Find where the given text appears and provide that cell's center as (x, y) coordinate. 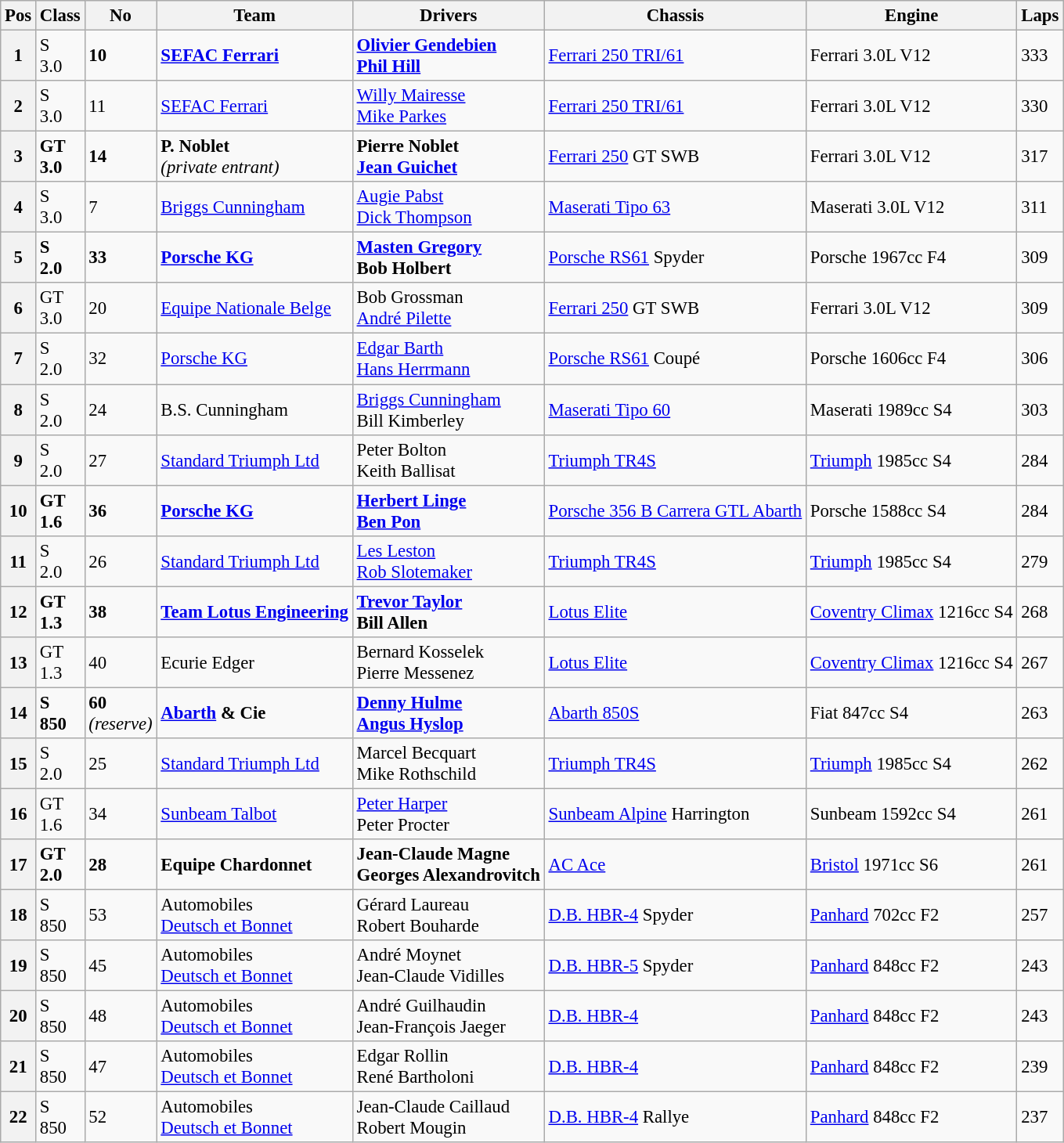
40 (121, 662)
Maserati 1989cc S4 (911, 410)
Olivier Gendebien Phil Hill (448, 56)
9 (19, 460)
24 (121, 410)
267 (1040, 662)
4 (19, 207)
311 (1040, 207)
22 (19, 1118)
Laps (1040, 16)
Jean-Claude Magne Georges Alexandrovitch (448, 864)
306 (1040, 359)
52 (121, 1118)
1 (19, 56)
Porsche RS61 Spyder (675, 258)
Team Lotus Engineering (254, 612)
27 (121, 460)
47 (121, 1066)
15 (19, 764)
262 (1040, 764)
Maserati Tipo 63 (675, 207)
D.B. HBR-5 Spyder (675, 966)
26 (121, 561)
Engine (911, 16)
12 (19, 612)
Denny Hulme Angus Hyslop (448, 712)
Equipe Chardonnet (254, 864)
60(reserve) (121, 712)
Les Leston Rob Slotemaker (448, 561)
B.S. Cunningham (254, 410)
Porsche 1588cc S4 (911, 510)
André Guilhaudin Jean-François Jaeger (448, 1016)
333 (1040, 56)
279 (1040, 561)
8 (19, 410)
Masten Gregory Bob Holbert (448, 258)
317 (1040, 157)
D.B. HBR-4 Rallye (675, 1118)
19 (19, 966)
Team (254, 16)
Class (61, 16)
AC Ace (675, 864)
36 (121, 510)
303 (1040, 410)
13 (19, 662)
Bristol 1971cc S6 (911, 864)
Porsche 1606cc F4 (911, 359)
Fiat 847cc S4 (911, 712)
Drivers (448, 16)
Maserati Tipo 60 (675, 410)
Edgar Barth Hans Herrmann (448, 359)
16 (19, 814)
Abarth 850S (675, 712)
17 (19, 864)
38 (121, 612)
Briggs Cunningham Bill Kimberley (448, 410)
Abarth & Cie (254, 712)
Ecurie Edger (254, 662)
Jean-Claude Caillaud Robert Mougin (448, 1118)
32 (121, 359)
5 (19, 258)
Pierre Noblet Jean Guichet (448, 157)
Trevor Taylor Bill Allen (448, 612)
André Moynet Jean-Claude Vidilles (448, 966)
Sunbeam Alpine Harrington (675, 814)
D.B. HBR-4 Spyder (675, 916)
Porsche RS61 Coupé (675, 359)
6 (19, 308)
53 (121, 916)
GT2.0 (61, 864)
18 (19, 916)
Gérard Laureau Robert Bouharde (448, 916)
34 (121, 814)
Maserati 3.0L V12 (911, 207)
P. Noblet(private entrant) (254, 157)
Pos (19, 16)
257 (1040, 916)
Marcel Becquart Mike Rothschild (448, 764)
330 (1040, 106)
263 (1040, 712)
Bob Grossman André Pilette (448, 308)
28 (121, 864)
237 (1040, 1118)
45 (121, 966)
Edgar Rollin René Bartholoni (448, 1066)
33 (121, 258)
Panhard 702cc F2 (911, 916)
Augie Pabst Dick Thompson (448, 207)
Bernard Kosselek Pierre Messenez (448, 662)
239 (1040, 1066)
No (121, 16)
Equipe Nationale Belge (254, 308)
Briggs Cunningham (254, 207)
Porsche 356 B Carrera GTL Abarth (675, 510)
Willy Mairesse Mike Parkes (448, 106)
2 (19, 106)
268 (1040, 612)
25 (121, 764)
Porsche 1967cc F4 (911, 258)
Sunbeam 1592cc S4 (911, 814)
Sunbeam Talbot (254, 814)
Herbert Linge Ben Pon (448, 510)
Peter Bolton Keith Ballisat (448, 460)
3 (19, 157)
21 (19, 1066)
48 (121, 1016)
Chassis (675, 16)
Peter Harper Peter Procter (448, 814)
